From the cell containing the given text, extract its center point as (x, y) coordinate. 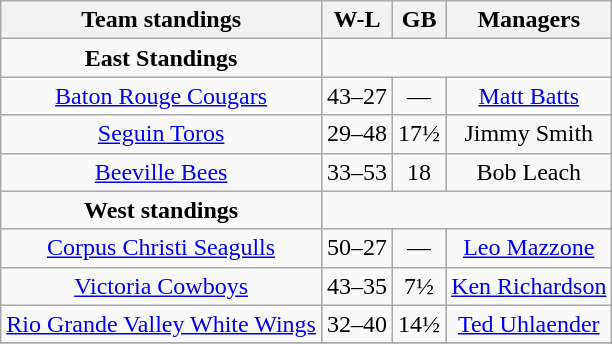
29–48 (356, 134)
Seguin Toros (162, 134)
43–27 (356, 96)
32–40 (356, 324)
14½ (420, 324)
Bob Leach (529, 172)
Managers (529, 20)
Corpus Christi Seagulls (162, 248)
33–53 (356, 172)
Ted Uhlaender (529, 324)
Leo Mazzone (529, 248)
GB (420, 20)
18 (420, 172)
Victoria Cowboys (162, 286)
Ken Richardson (529, 286)
West standings (162, 210)
East Standings (162, 58)
50–27 (356, 248)
43–35 (356, 286)
Team standings (162, 20)
Jimmy Smith (529, 134)
Baton Rouge Cougars (162, 96)
W-L (356, 20)
7½ (420, 286)
Beeville Bees (162, 172)
Rio Grande Valley White Wings (162, 324)
Matt Batts (529, 96)
17½ (420, 134)
